Find where the given text appears and provide that cell's center as (x, y) coordinate. 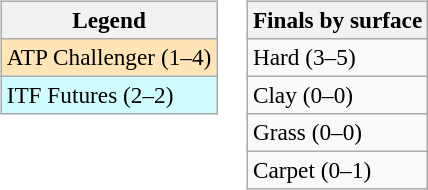
Clay (0–0) (337, 95)
ATP Challenger (1–4) (108, 57)
Grass (0–0) (337, 133)
Carpet (0–1) (337, 171)
Hard (3–5) (337, 57)
Legend (108, 20)
ITF Futures (2–2) (108, 95)
Finals by surface (337, 20)
